Scan for the cell matching the given text and deliver its [X, Y] coordinate at center. 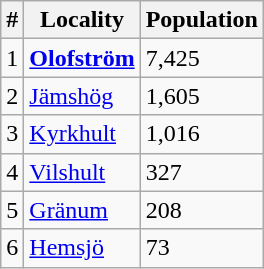
1,016 [202, 134]
5 [12, 210]
2 [12, 96]
# [12, 20]
Olofström [82, 58]
6 [12, 248]
Jämshög [82, 96]
Gränum [82, 210]
Hemsjö [82, 248]
Population [202, 20]
Locality [82, 20]
Kyrkhult [82, 134]
4 [12, 172]
208 [202, 210]
3 [12, 134]
73 [202, 248]
1 [12, 58]
Vilshult [82, 172]
327 [202, 172]
7,425 [202, 58]
1,605 [202, 96]
